Determine the (x, y) coordinate at the center of the cell enclosing the given text.  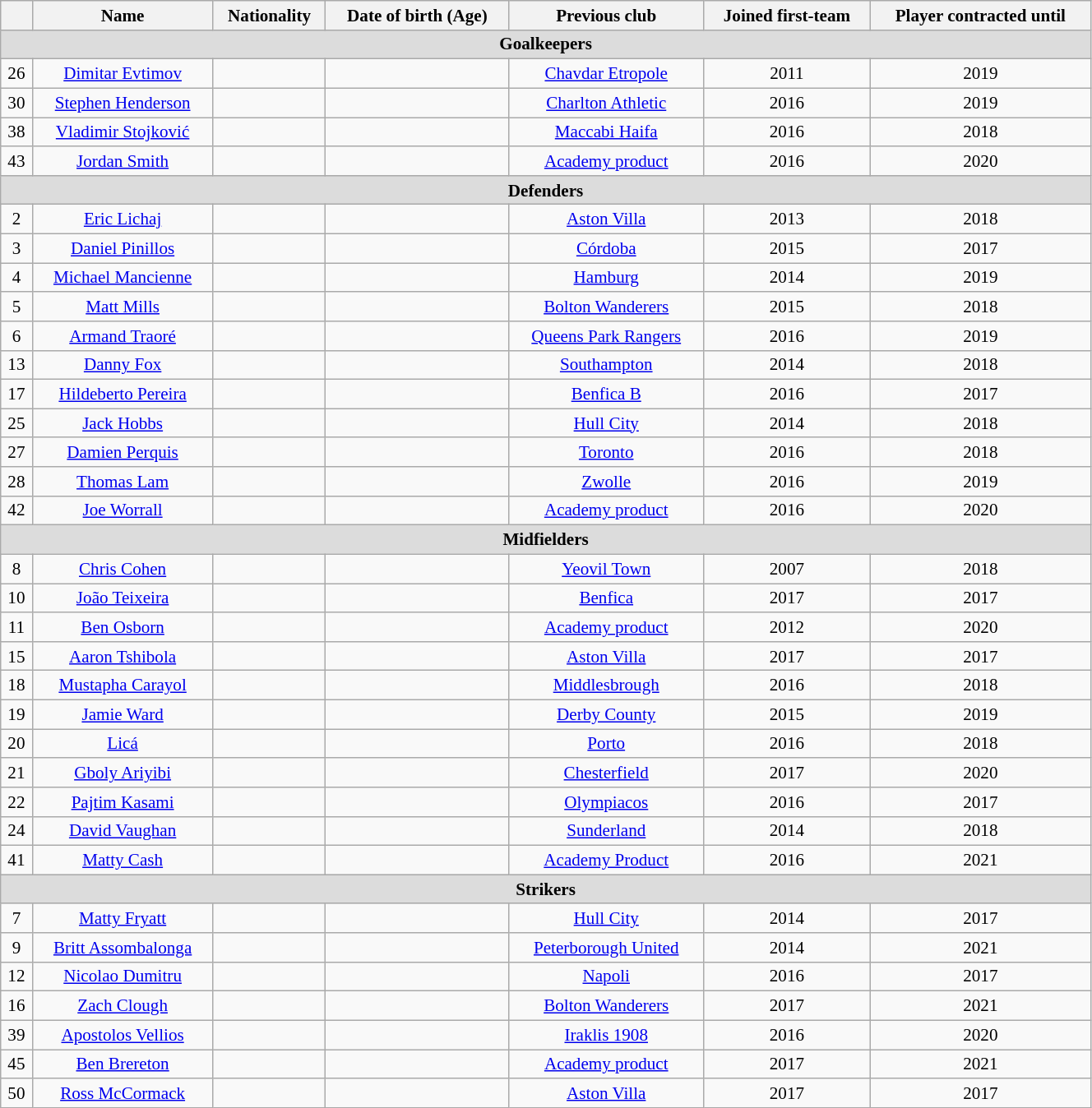
2011 (788, 74)
Nicolao Dumitru (123, 976)
2012 (788, 626)
2 (16, 219)
15 (16, 656)
Jordan Smith (123, 161)
Toronto (607, 452)
Chris Cohen (123, 569)
Mustapha Carayol (123, 686)
13 (16, 365)
Stephen Henderson (123, 102)
Ben Osborn (123, 626)
Gboly Ariyibi (123, 773)
Name (123, 15)
Charlton Athletic (607, 102)
Player contracted until (980, 15)
Benfica (607, 598)
17 (16, 395)
41 (16, 860)
Peterborough United (607, 947)
27 (16, 452)
Previous club (607, 15)
12 (16, 976)
Queens Park Rangers (607, 335)
Matty Cash (123, 860)
Hamburg (607, 278)
Goalkeepers (546, 44)
19 (16, 713)
28 (16, 482)
Strikers (546, 889)
Porto (607, 743)
10 (16, 598)
Napoli (607, 976)
45 (16, 1064)
38 (16, 132)
Southampton (607, 365)
Sunderland (607, 830)
39 (16, 1034)
Middlesbrough (607, 686)
Chavdar Etropole (607, 74)
Dimitar Evtimov (123, 74)
Olympiacos (607, 802)
6 (16, 335)
Maccabi Haifa (607, 132)
Daniel Pinillos (123, 248)
Chesterfield (607, 773)
16 (16, 1006)
Derby County (607, 713)
Licá (123, 743)
22 (16, 802)
3 (16, 248)
5 (16, 306)
Benfica B (607, 395)
Matt Mills (123, 306)
Joined first-team (788, 15)
7 (16, 917)
Date of birth (Age) (418, 15)
Zwolle (607, 482)
43 (16, 161)
Britt Assombalonga (123, 947)
25 (16, 422)
9 (16, 947)
Academy Product (607, 860)
Thomas Lam (123, 482)
Midfielders (546, 539)
11 (16, 626)
42 (16, 510)
50 (16, 1093)
Joe Worrall (123, 510)
8 (16, 569)
Pajtim Kasami (123, 802)
Zach Clough (123, 1006)
João Teixeira (123, 598)
4 (16, 278)
Ben Brereton (123, 1064)
David Vaughan (123, 830)
30 (16, 102)
21 (16, 773)
18 (16, 686)
Córdoba (607, 248)
Hildeberto Pereira (123, 395)
Jamie Ward (123, 713)
Vladimir Stojković (123, 132)
Matty Fryatt (123, 917)
Iraklis 1908 (607, 1034)
Eric Lichaj (123, 219)
Apostolos Vellios (123, 1034)
Aaron Tshibola (123, 656)
2007 (788, 569)
20 (16, 743)
Michael Mancienne (123, 278)
Nationality (270, 15)
Ross McCormack (123, 1093)
Defenders (546, 189)
Danny Fox (123, 365)
26 (16, 74)
24 (16, 830)
2013 (788, 219)
Jack Hobbs (123, 422)
Armand Traoré (123, 335)
Yeovil Town (607, 569)
Damien Perquis (123, 452)
